Find where the given text appears and provide that cell's center as [x, y] coordinate. 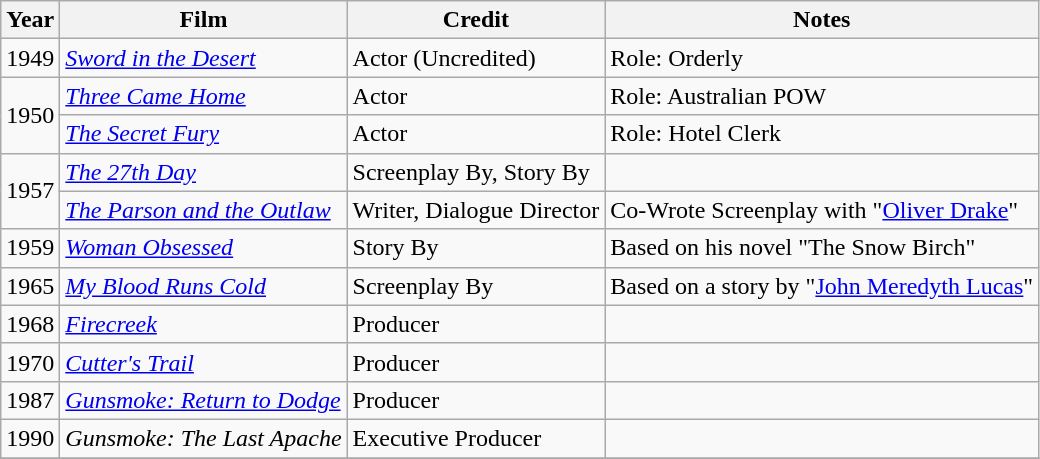
1968 [30, 324]
Gunsmoke: The Last Apache [204, 438]
Based on his novel "The Snow Birch" [822, 248]
1987 [30, 400]
1957 [30, 191]
Based on a story by "John Meredyth Lucas" [822, 286]
1965 [30, 286]
Role: Orderly [822, 58]
Executive Producer [476, 438]
1949 [30, 58]
Film [204, 20]
Three Came Home [204, 96]
Cutter's Trail [204, 362]
The Secret Fury [204, 134]
1970 [30, 362]
Year [30, 20]
Writer, Dialogue Director [476, 210]
Role: Australian POW [822, 96]
The 27th Day [204, 172]
1990 [30, 438]
Screenplay By, Story By [476, 172]
Woman Obsessed [204, 248]
Story By [476, 248]
Notes [822, 20]
Sword in the Desert [204, 58]
Role: Hotel Clerk [822, 134]
My Blood Runs Cold [204, 286]
Screenplay By [476, 286]
Co-Wrote Screenplay with "Oliver Drake" [822, 210]
The Parson and the Outlaw [204, 210]
Actor (Uncredited) [476, 58]
1950 [30, 115]
Gunsmoke: Return to Dodge [204, 400]
Firecreek [204, 324]
Credit [476, 20]
1959 [30, 248]
